Provide the [x, y] coordinate of the cell's center where the given text is located.  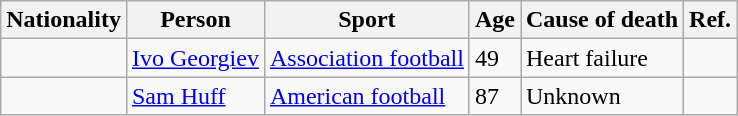
Association football [366, 58]
Heart failure [602, 58]
American football [366, 96]
Unknown [602, 96]
Sam Huff [195, 96]
Ivo Georgiev [195, 58]
Cause of death [602, 20]
49 [494, 58]
Sport [366, 20]
Ref. [710, 20]
Age [494, 20]
87 [494, 96]
Nationality [64, 20]
Person [195, 20]
